Provide the [x, y] coordinate of the cell's center where the given text is located.  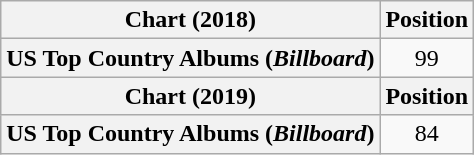
99 [427, 58]
Chart (2019) [190, 96]
Chart (2018) [190, 20]
84 [427, 134]
